Find where the given text appears and provide that cell's center as (X, Y) coordinate. 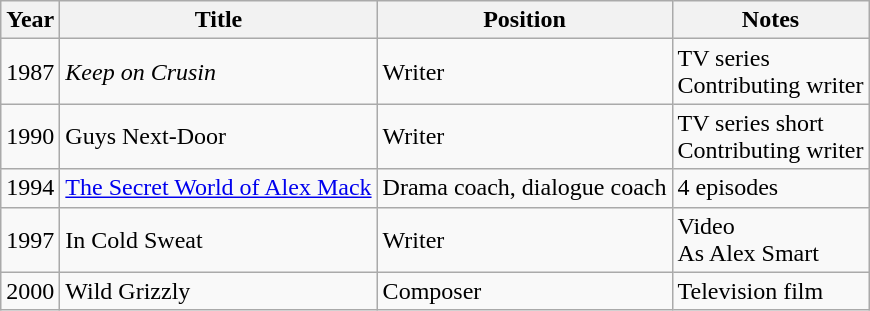
Position (524, 20)
Wild Grizzly (218, 291)
1987 (30, 72)
4 episodes (770, 188)
Keep on Crusin (218, 72)
Year (30, 20)
Notes (770, 20)
2000 (30, 291)
Guys Next-Door (218, 136)
1997 (30, 240)
VideoAs Alex Smart (770, 240)
TV series shortContributing writer (770, 136)
Composer (524, 291)
In Cold Sweat (218, 240)
Title (218, 20)
1990 (30, 136)
Television film (770, 291)
TV seriesContributing writer (770, 72)
Drama coach, dialogue coach (524, 188)
The Secret World of Alex Mack (218, 188)
1994 (30, 188)
